Search for the cell housing the specified text and yield its (X, Y) center coordinate. 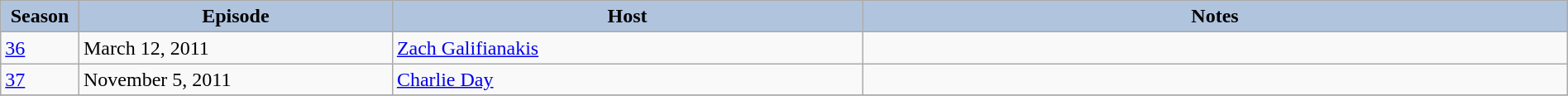
36 (40, 48)
37 (40, 79)
November 5, 2011 (235, 79)
Episode (235, 17)
Notes (1216, 17)
Zach Galifianakis (627, 48)
March 12, 2011 (235, 48)
Host (627, 17)
Charlie Day (627, 79)
Season (40, 17)
